Determine the [x, y] coordinate at the center of the cell enclosing the given text.  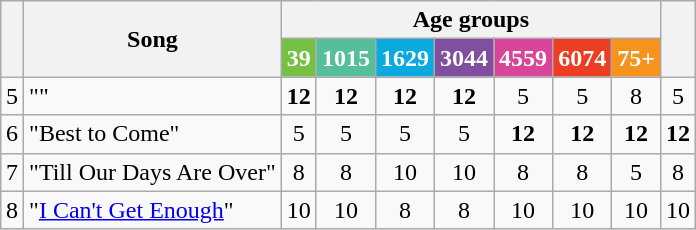
"I Can't Get Enough" [153, 210]
3044 [464, 58]
"Till Our Days Are Over" [153, 172]
6074 [582, 58]
4559 [524, 58]
75+ [636, 58]
Age groups [470, 20]
1015 [346, 58]
39 [298, 58]
"" [153, 96]
1629 [404, 58]
7 [12, 172]
6 [12, 134]
Song [153, 39]
"Best to Come" [153, 134]
